Extract the [x, y] coordinate from the center of the cell holding the provided text.  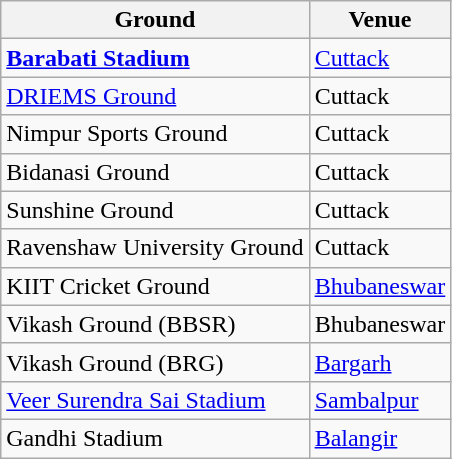
DRIEMS Ground [155, 96]
Ravenshaw University Ground [155, 248]
Gandhi Stadium [155, 438]
Vikash Ground (BRG) [155, 362]
Ground [155, 20]
Venue [380, 20]
Veer Surendra Sai Stadium [155, 400]
Sunshine Ground [155, 210]
Bargarh [380, 362]
Sambalpur [380, 400]
Vikash Ground (BBSR) [155, 324]
Barabati Stadium [155, 58]
Bidanasi Ground [155, 172]
Balangir [380, 438]
KIIT Cricket Ground [155, 286]
Nimpur Sports Ground [155, 134]
